Locate the cell with the specified text and output its [X, Y] center coordinate. 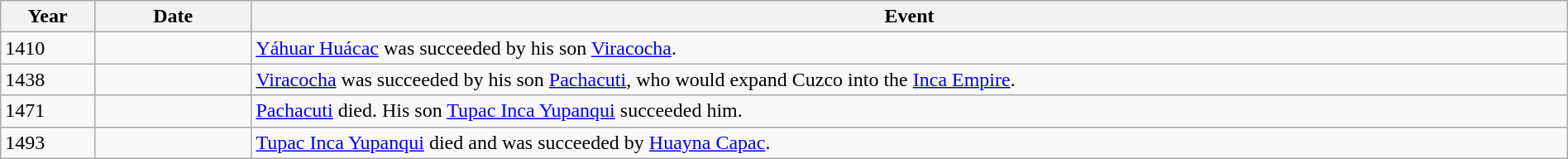
Tupac Inca Yupanqui died and was succeeded by Huayna Capac. [910, 142]
Yáhuar Huácac was succeeded by his son Viracocha. [910, 48]
Year [48, 17]
1493 [48, 142]
Event [910, 17]
1410 [48, 48]
Pachacuti died. His son Tupac Inca Yupanqui succeeded him. [910, 111]
Viracocha was succeeded by his son Pachacuti, who would expand Cuzco into the Inca Empire. [910, 79]
1471 [48, 111]
Date [172, 17]
1438 [48, 79]
